Determine the (x, y) coordinate at the center of the cell enclosing the given text.  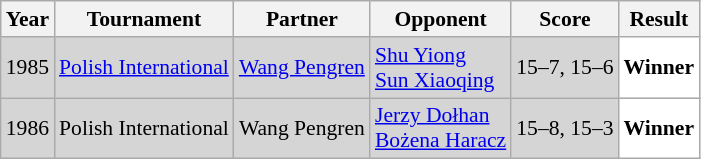
Tournament (144, 19)
Shu Yiong Sun Xiaoqing (440, 68)
Opponent (440, 19)
1985 (28, 68)
Partner (302, 19)
Year (28, 19)
15–7, 15–6 (564, 68)
1986 (28, 128)
Result (660, 19)
Jerzy Dołhan Bożena Haracz (440, 128)
Score (564, 19)
15–8, 15–3 (564, 128)
